Provide the [x, y] coordinate of the cell's center where the given text is located.  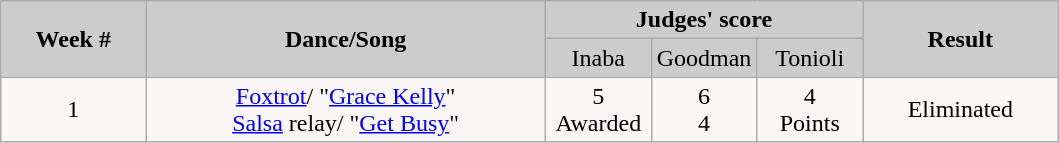
Week # [74, 39]
5 Awarded [598, 110]
Goodman [704, 58]
Foxtrot/ "Grace Kelly" Salsa relay/ "Get Busy" [346, 110]
Tonioli [810, 58]
Eliminated [960, 110]
Judges' score [704, 20]
4 Points [810, 110]
Dance/Song [346, 39]
6 4 [704, 110]
Result [960, 39]
1 [74, 110]
Inaba [598, 58]
